Capture the cell that displays the provided text and extract its [x, y] central coordinate. 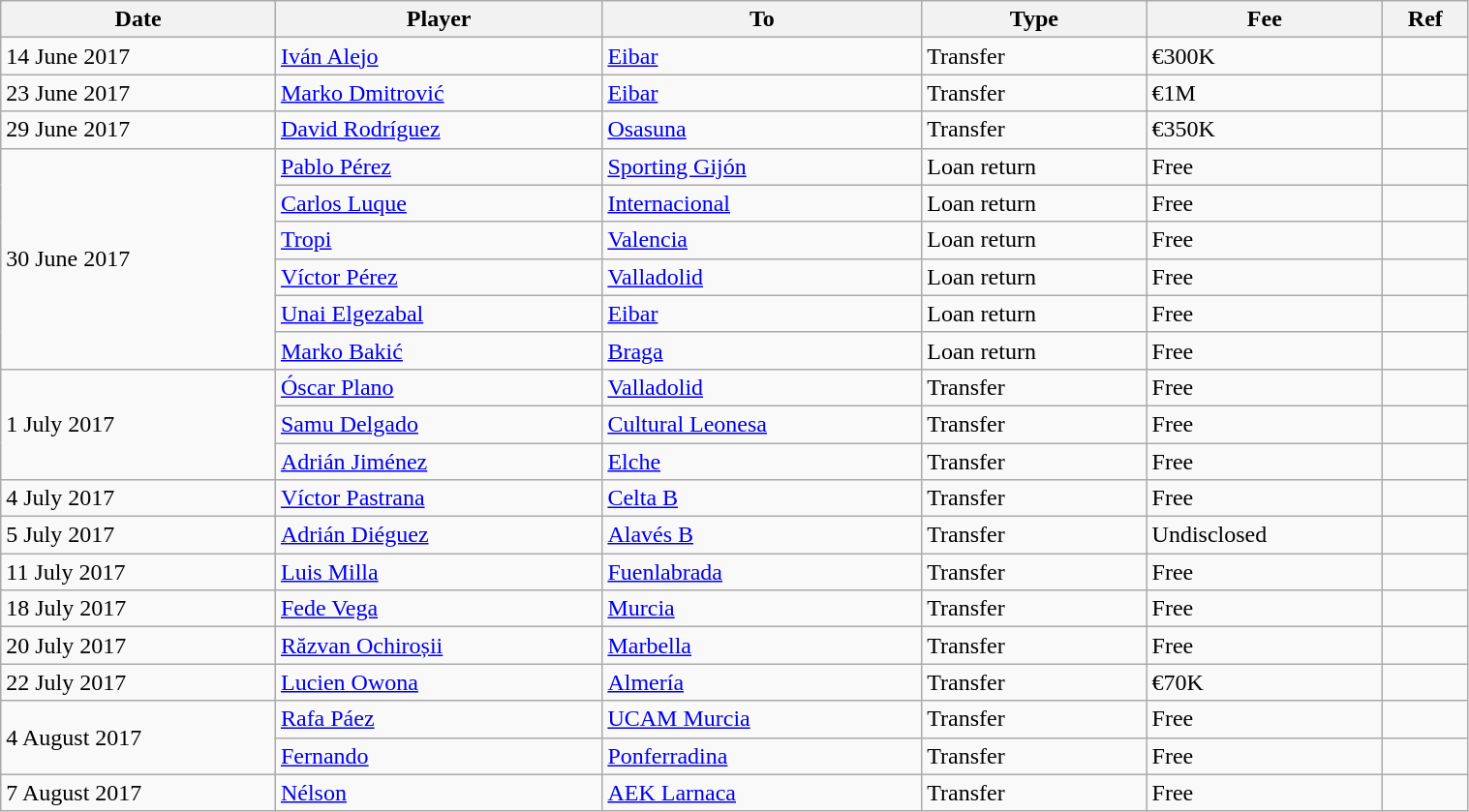
23 June 2017 [138, 93]
30 June 2017 [138, 258]
5 July 2017 [138, 535]
Osasuna [762, 130]
14 June 2017 [138, 56]
Ref [1425, 19]
Tropi [438, 240]
Cultural Leonesa [762, 424]
Óscar Plano [438, 387]
Pablo Pérez [438, 166]
Marko Dmitrović [438, 93]
Alavés B [762, 535]
€70K [1265, 682]
4 July 2017 [138, 498]
Type [1034, 19]
To [762, 19]
29 June 2017 [138, 130]
7 August 2017 [138, 793]
Fernando [438, 756]
Rafa Páez [438, 719]
Adrián Jiménez [438, 462]
20 July 2017 [138, 646]
Elche [762, 462]
Víctor Pastrana [438, 498]
22 July 2017 [138, 682]
4 August 2017 [138, 737]
Almería [762, 682]
Fee [1265, 19]
Undisclosed [1265, 535]
Valencia [762, 240]
Carlos Luque [438, 203]
Celta B [762, 498]
€350K [1265, 130]
Unai Elgezabal [438, 314]
Player [438, 19]
Internacional [762, 203]
Date [138, 19]
Braga [762, 350]
Marbella [762, 646]
UCAM Murcia [762, 719]
David Rodríguez [438, 130]
Nélson [438, 793]
Víctor Pérez [438, 277]
Murcia [762, 609]
Fede Vega [438, 609]
1 July 2017 [138, 424]
Samu Delgado [438, 424]
Fuenlabrada [762, 572]
Adrián Diéguez [438, 535]
Marko Bakić [438, 350]
Luis Milla [438, 572]
Lucien Owona [438, 682]
Iván Alejo [438, 56]
€300K [1265, 56]
AEK Larnaca [762, 793]
Răzvan Ochiroșii [438, 646]
€1M [1265, 93]
11 July 2017 [138, 572]
Ponferradina [762, 756]
18 July 2017 [138, 609]
Sporting Gijón [762, 166]
